Identify which cell holds the provided text, then report its (x, y) central coordinate. 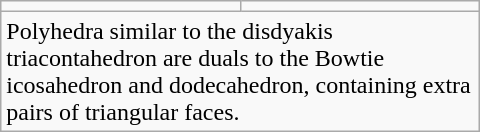
Polyhedra similar to the disdyakis triacontahedron are duals to the Bowtie icosahedron and dodecahedron, containing extra pairs of triangular faces. (240, 72)
